Capture the cell that displays the provided text and extract its (x, y) central coordinate. 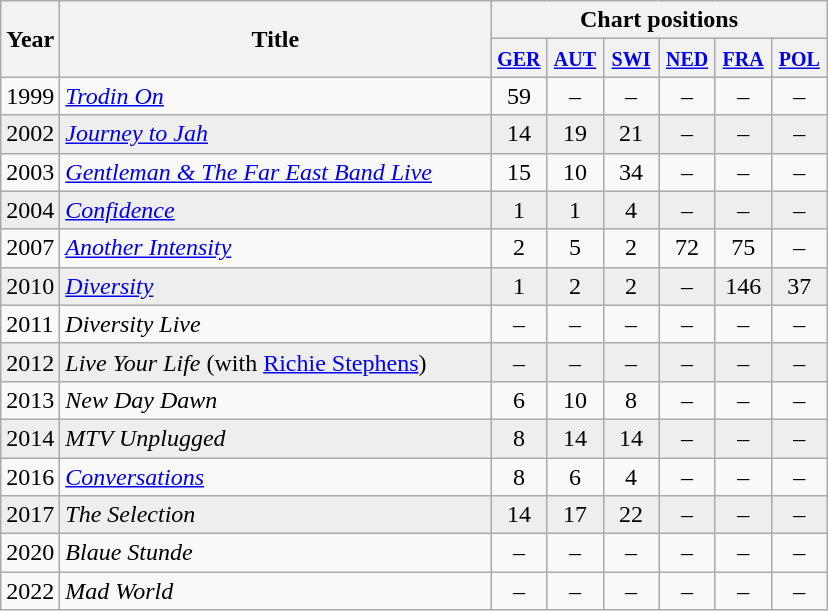
2010 (30, 286)
Mad World (276, 591)
2007 (30, 248)
19 (575, 134)
NED (687, 58)
FRA (743, 58)
21 (631, 134)
2002 (30, 134)
Title (276, 39)
Year (30, 39)
2013 (30, 400)
2020 (30, 553)
Trodin On (276, 96)
Chart positions (659, 20)
72 (687, 248)
1999 (30, 96)
2012 (30, 362)
2022 (30, 591)
17 (575, 515)
Diversity (276, 286)
2016 (30, 477)
146 (743, 286)
SWI (631, 58)
2014 (30, 438)
59 (519, 96)
34 (631, 172)
Live Your Life (with Richie Stephens) (276, 362)
75 (743, 248)
Gentleman & The Far East Band Live (276, 172)
15 (519, 172)
MTV Unplugged (276, 438)
Confidence (276, 210)
22 (631, 515)
2011 (30, 324)
AUT (575, 58)
GER (519, 58)
2004 (30, 210)
Diversity Live (276, 324)
Journey to Jah (276, 134)
2003 (30, 172)
2017 (30, 515)
Conversations (276, 477)
New Day Dawn (276, 400)
37 (799, 286)
POL (799, 58)
The Selection (276, 515)
Another Intensity (276, 248)
5 (575, 248)
Blaue Stunde (276, 553)
